Provide the (X, Y) coordinate of the cell's center where the given text is located.  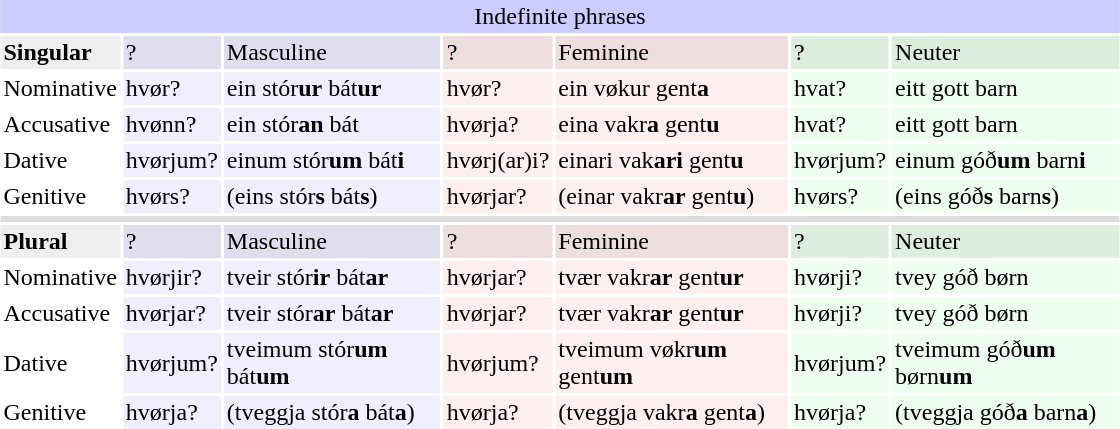
(tveggja stóra báta) (332, 412)
(einar vakrar gentu) (672, 196)
einum stórum báti (332, 160)
ein stóran bát (332, 124)
eina vakra gentu (672, 124)
hvørj(ar)i? (498, 160)
tveimum góðum børnum (1006, 363)
(eins góðs barns) (1006, 196)
tveimum stórum bátum (332, 363)
ein stórur bátur (332, 88)
einari vakari gentu (672, 160)
Indefinite phrases (560, 16)
ein vøkur genta (672, 88)
(eins stórs báts) (332, 196)
(tveggja vakra genta) (672, 412)
tveir stórir bátar (332, 278)
hvønn? (172, 124)
Plural (60, 242)
hvørjir? (172, 278)
tveimum vøkrum gentum (672, 363)
tveir stórar bátar (332, 314)
einum góðum barni (1006, 160)
Singular (60, 52)
(tveggja góða barna) (1006, 412)
